From the cell containing the given text, extract its center point as [X, Y] coordinate. 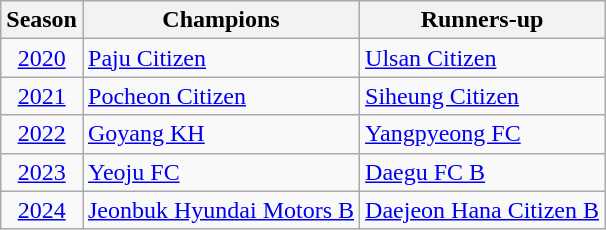
Paju Citizen [220, 58]
2022 [42, 134]
Jeonbuk Hyundai Motors B [220, 210]
Season [42, 20]
Yangpyeong FC [482, 134]
Runners-up [482, 20]
2020 [42, 58]
Ulsan Citizen [482, 58]
Champions [220, 20]
2024 [42, 210]
Siheung Citizen [482, 96]
Goyang KH [220, 134]
2023 [42, 172]
2021 [42, 96]
Daegu FC B [482, 172]
Pocheon Citizen [220, 96]
Yeoju FC [220, 172]
Daejeon Hana Citizen B [482, 210]
